Find where the given text appears and provide that cell's center as (x, y) coordinate. 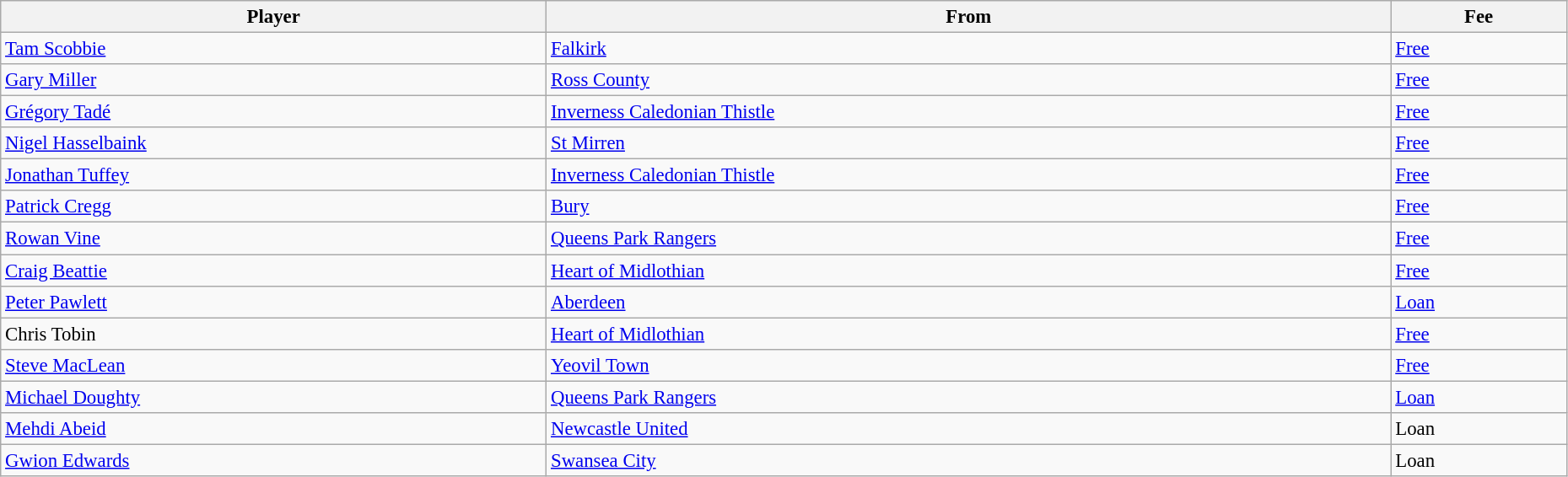
Patrick Cregg (273, 206)
From (968, 17)
Craig Beattie (273, 271)
Nigel Hasselbaink (273, 143)
Ross County (968, 80)
Player (273, 17)
Peter Pawlett (273, 302)
Rowan Vine (273, 238)
Bury (968, 206)
Grégory Tadé (273, 112)
Gwion Edwards (273, 460)
Tam Scobbie (273, 49)
Michael Doughty (273, 397)
Swansea City (968, 460)
Falkirk (968, 49)
Aberdeen (968, 302)
Jonathan Tuffey (273, 175)
St Mirren (968, 143)
Yeovil Town (968, 365)
Steve MacLean (273, 365)
Chris Tobin (273, 334)
Newcastle United (968, 429)
Mehdi Abeid (273, 429)
Gary Miller (273, 80)
Fee (1479, 17)
